Capture the cell that displays the provided text and extract its (X, Y) central coordinate. 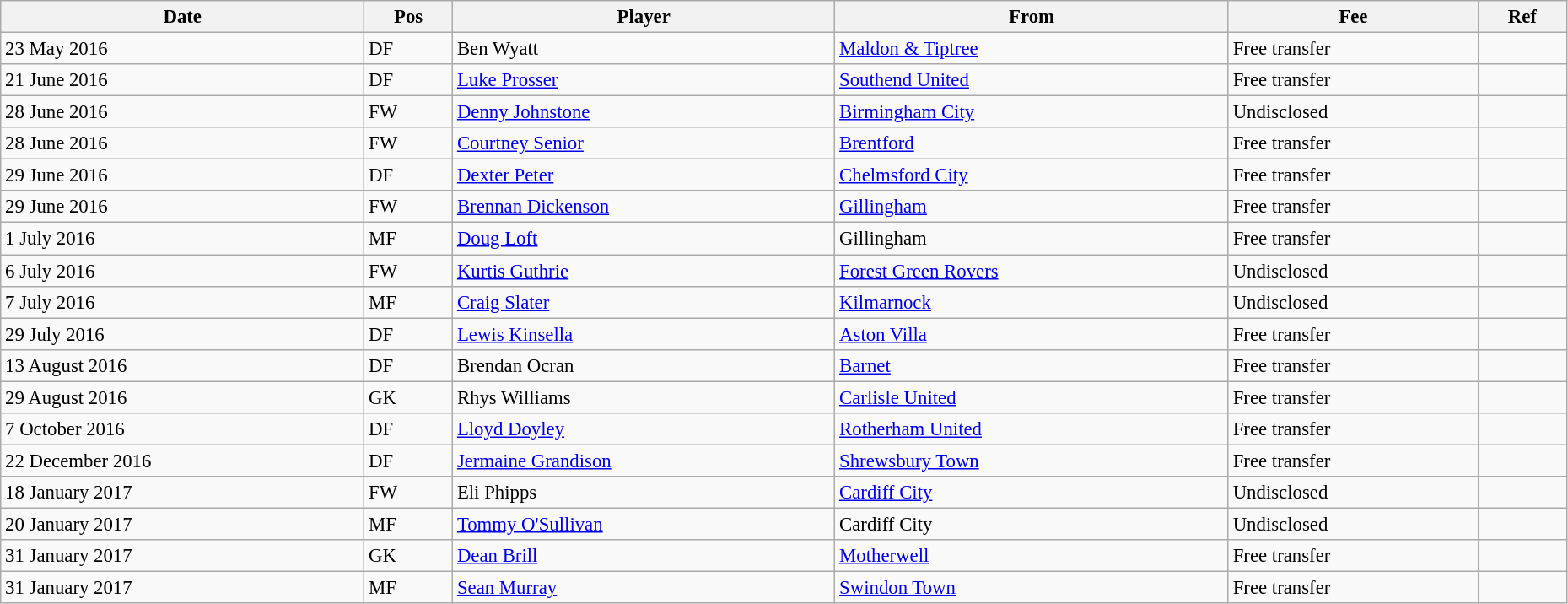
13 August 2016 (182, 365)
22 December 2016 (182, 461)
Pos (408, 17)
Craig Slater (644, 302)
Rhys Williams (644, 397)
Forest Green Rovers (1032, 271)
Kurtis Guthrie (644, 271)
From (1032, 17)
23 May 2016 (182, 49)
Lewis Kinsella (644, 334)
Chelmsford City (1032, 175)
Courtney Senior (644, 143)
Date (182, 17)
Brendan Ocran (644, 365)
Lloyd Doyley (644, 429)
21 June 2016 (182, 80)
Player (644, 17)
Brennan Dickenson (644, 207)
29 July 2016 (182, 334)
Aston Villa (1032, 334)
Dean Brill (644, 556)
Motherwell (1032, 556)
Southend United (1032, 80)
Barnet (1032, 365)
Rotherham United (1032, 429)
Ref (1522, 17)
29 August 2016 (182, 397)
18 January 2017 (182, 493)
6 July 2016 (182, 271)
7 July 2016 (182, 302)
Luke Prosser (644, 80)
Dexter Peter (644, 175)
Shrewsbury Town (1032, 461)
Ben Wyatt (644, 49)
20 January 2017 (182, 524)
Sean Murray (644, 588)
Eli Phipps (644, 493)
Fee (1353, 17)
Brentford (1032, 143)
Carlisle United (1032, 397)
Jermaine Grandison (644, 461)
1 July 2016 (182, 239)
Swindon Town (1032, 588)
Maldon & Tiptree (1032, 49)
Denny Johnstone (644, 112)
Birmingham City (1032, 112)
7 October 2016 (182, 429)
Doug Loft (644, 239)
Kilmarnock (1032, 302)
Tommy O'Sullivan (644, 524)
